Return [X, Y] of the center of cell containing provided text 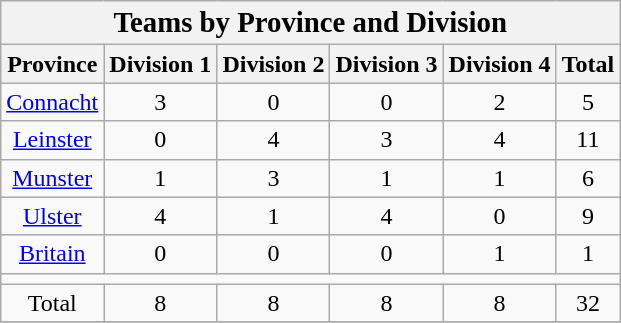
Division 2 [274, 64]
11 [588, 140]
Ulster [52, 216]
Division 4 [500, 64]
Division 3 [386, 64]
Teams by Province and Division [310, 23]
Province [52, 64]
Connacht [52, 102]
Munster [52, 178]
9 [588, 216]
32 [588, 303]
2 [500, 102]
Leinster [52, 140]
Britain [52, 254]
5 [588, 102]
6 [588, 178]
Division 1 [160, 64]
